Pinpoint the cell where the given text exists, returning its [x, y] midpoint coordinate. 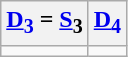
D4 [107, 23]
D3 = S3 [44, 23]
